For the text-containing cell, return its midpoint in (x, y) coordinate format. 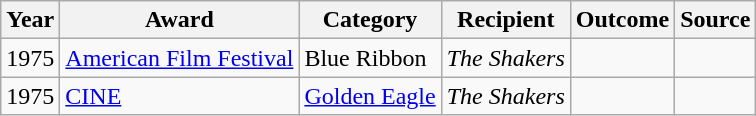
Source (716, 20)
CINE (180, 96)
Outcome (622, 20)
Year (30, 20)
Golden Eagle (370, 96)
Award (180, 20)
Recipient (506, 20)
American Film Festival (180, 58)
Blue Ribbon (370, 58)
Category (370, 20)
